Determine the (X, Y) coordinate at the center of the cell enclosing the given text.  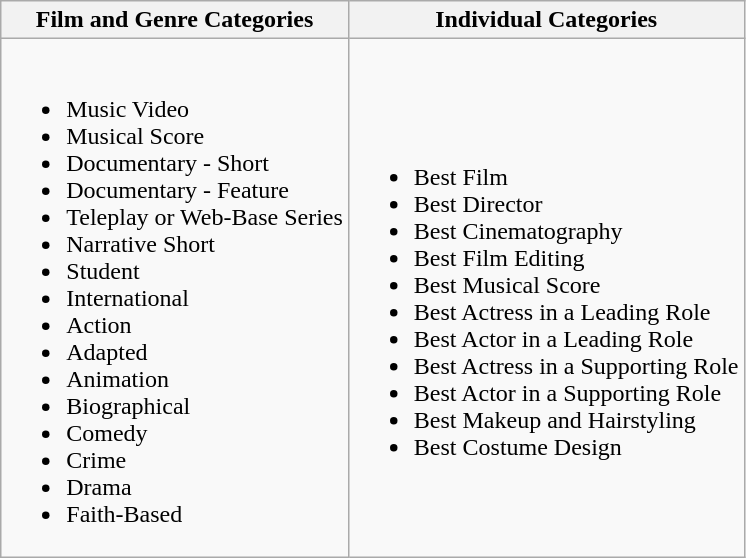
Film and Genre Categories (175, 20)
Individual Categories (546, 20)
